Locate the cell with the specified text and output its (x, y) center coordinate. 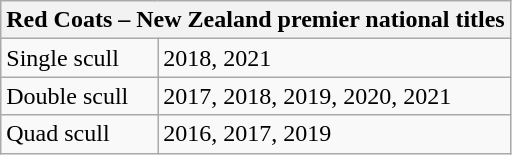
Double scull (80, 96)
2016, 2017, 2019 (334, 134)
2017, 2018, 2019, 2020, 2021 (334, 96)
Single scull (80, 58)
2018, 2021 (334, 58)
Quad scull (80, 134)
Red Coats – New Zealand premier national titles (256, 20)
